Return the (X, Y) coordinate for the center point of the cell that contains the specified text.  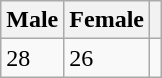
Male (32, 20)
Female (107, 20)
26 (107, 58)
28 (32, 58)
